Find where the given text appears and provide that cell's center as (X, Y) coordinate. 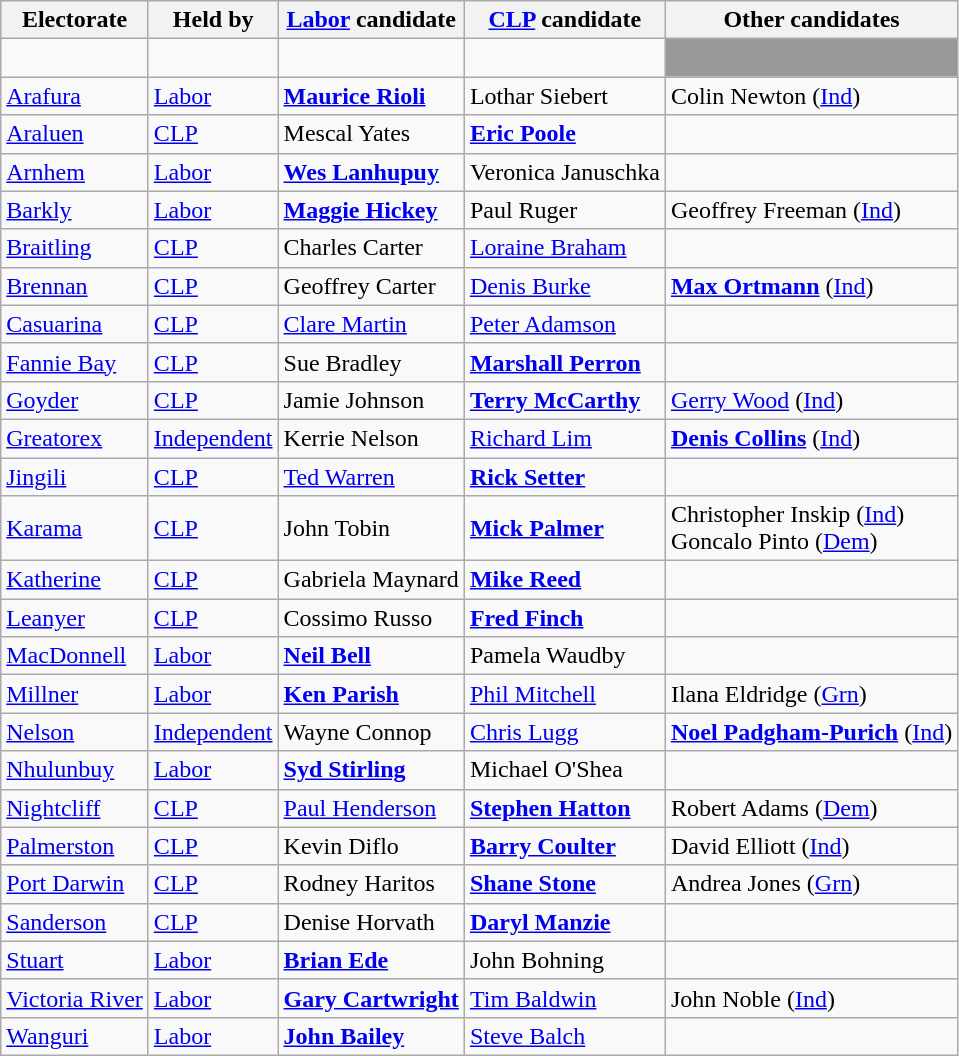
Ken Parish (371, 694)
Fannie Bay (75, 362)
Barkly (75, 210)
Rick Setter (564, 477)
Katherine (75, 580)
Wanguri (75, 1036)
Other candidates (811, 20)
John Noble (Ind) (811, 998)
Cossimo Russo (371, 618)
Maggie Hickey (371, 210)
Marshall Perron (564, 362)
Braitling (75, 248)
Karama (75, 528)
Geoffrey Carter (371, 286)
Lothar Siebert (564, 96)
Denise Horvath (371, 922)
Greatorex (75, 438)
Jamie Johnson (371, 400)
Kerrie Nelson (371, 438)
CLP candidate (564, 20)
Kevin Diflo (371, 846)
Daryl Manzie (564, 922)
Gabriela Maynard (371, 580)
Leanyer (75, 618)
Denis Collins (Ind) (811, 438)
Steve Balch (564, 1036)
Ted Warren (371, 477)
Araluen (75, 134)
Palmerston (75, 846)
Nelson (75, 732)
Max Ortmann (Ind) (811, 286)
Gerry Wood (Ind) (811, 400)
Syd Stirling (371, 770)
Paul Henderson (371, 808)
Stuart (75, 960)
Sue Bradley (371, 362)
Shane Stone (564, 884)
Sanderson (75, 922)
Michael O'Shea (564, 770)
Rodney Haritos (371, 884)
Nightcliff (75, 808)
Noel Padgham-Purich (Ind) (811, 732)
Ilana Eldridge (Grn) (811, 694)
Richard Lim (564, 438)
Charles Carter (371, 248)
Denis Burke (564, 286)
Wes Lanhupuy (371, 172)
John Bohning (564, 960)
John Bailey (371, 1036)
Phil Mitchell (564, 694)
Goyder (75, 400)
Neil Bell (371, 656)
David Elliott (Ind) (811, 846)
Arafura (75, 96)
Clare Martin (371, 324)
Casuarina (75, 324)
MacDonnell (75, 656)
Terry McCarthy (564, 400)
Eric Poole (564, 134)
Brennan (75, 286)
Mescal Yates (371, 134)
Gary Cartwright (371, 998)
Robert Adams (Dem) (811, 808)
Christopher Inskip (Ind) Goncalo Pinto (Dem) (811, 528)
Chris Lugg (564, 732)
Port Darwin (75, 884)
Arnhem (75, 172)
Barry Coulter (564, 846)
Paul Ruger (564, 210)
Colin Newton (Ind) (811, 96)
Mike Reed (564, 580)
Wayne Connop (371, 732)
Jingili (75, 477)
Labor candidate (371, 20)
Held by (213, 20)
Brian Ede (371, 960)
John Tobin (371, 528)
Nhulunbuy (75, 770)
Victoria River (75, 998)
Mick Palmer (564, 528)
Stephen Hatton (564, 808)
Tim Baldwin (564, 998)
Veronica Januschka (564, 172)
Pamela Waudby (564, 656)
Maurice Rioli (371, 96)
Millner (75, 694)
Fred Finch (564, 618)
Electorate (75, 20)
Peter Adamson (564, 324)
Geoffrey Freeman (Ind) (811, 210)
Andrea Jones (Grn) (811, 884)
Loraine Braham (564, 248)
